Identify which cell holds the provided text, then report its (X, Y) central coordinate. 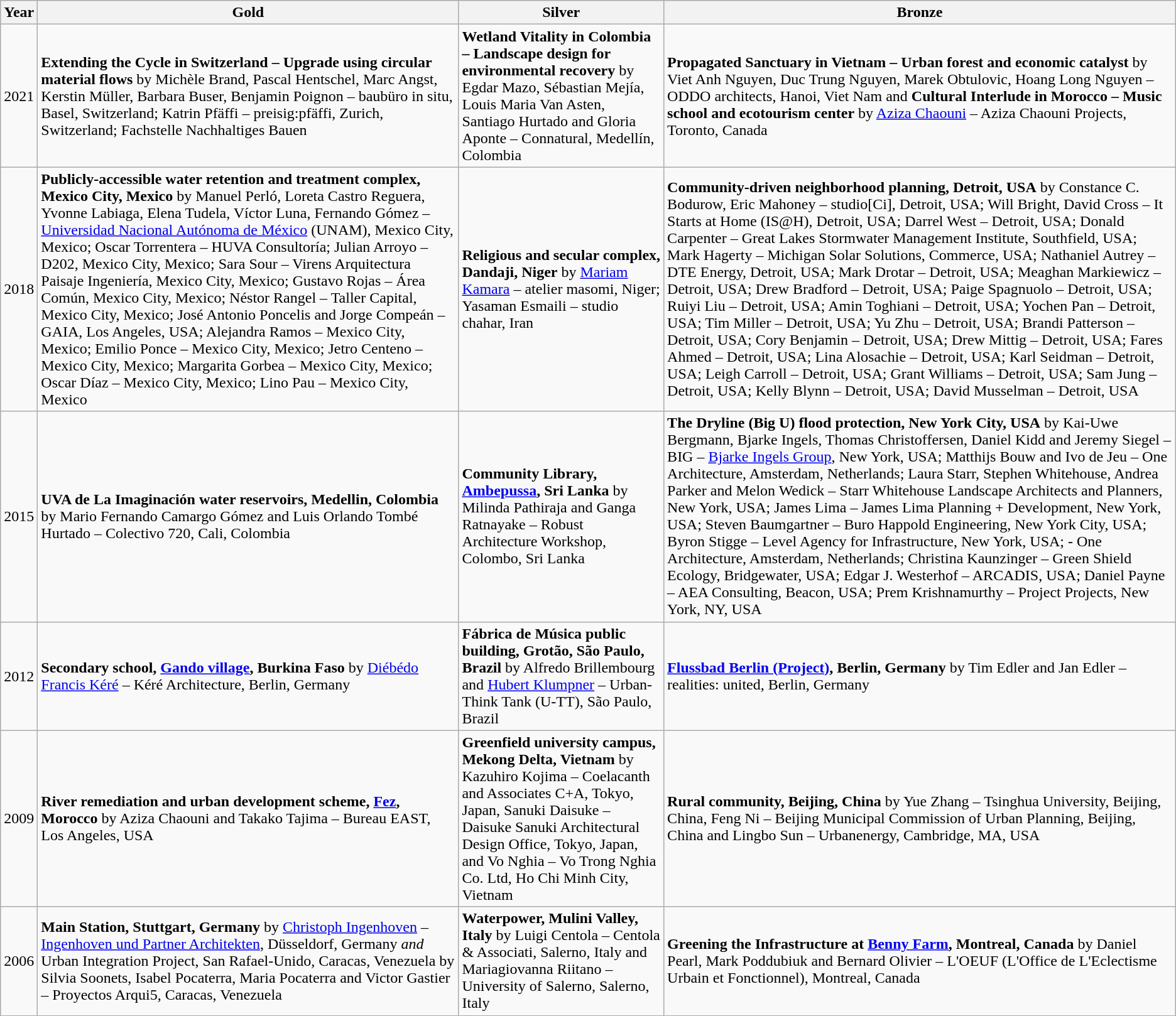
Secondary school, Gando village, Burkina Faso by Diébédo Francis Kéré – Kéré Architecture, Berlin, Germany (248, 676)
Community Library, Ambepussa, Sri Lanka by Milinda Pathiraja and Ganga Ratnayake – Robust Architecture Workshop, Colombo, Sri Lanka (562, 516)
Fábrica de Música public building, Grotão, São Paulo, Brazil by Alfredo Brillembourg and Hubert Klumpner – Urban-Think Tank (U-TT), São Paulo, Brazil (562, 676)
River remediation and urban development scheme, Fez, Morocco by Aziza Chaouni and Takako Tajima – Bureau EAST, Los Angeles, USA (248, 819)
2018 (19, 289)
Religious and secular complex, Dandaji, Niger by Mariam Kamara – atelier masomi, Niger; Yasaman Esmaili – studio chahar, Iran (562, 289)
Bronze (920, 13)
2012 (19, 676)
Flussbad Berlin (Project), Berlin, Germany by Tim Edler and Jan Edler – realities: united, Berlin, Germany (920, 676)
Silver (562, 13)
2021 (19, 95)
Gold (248, 13)
Year (19, 13)
2009 (19, 819)
2006 (19, 961)
2015 (19, 516)
